Search for the cell housing the specified text and yield its [x, y] center coordinate. 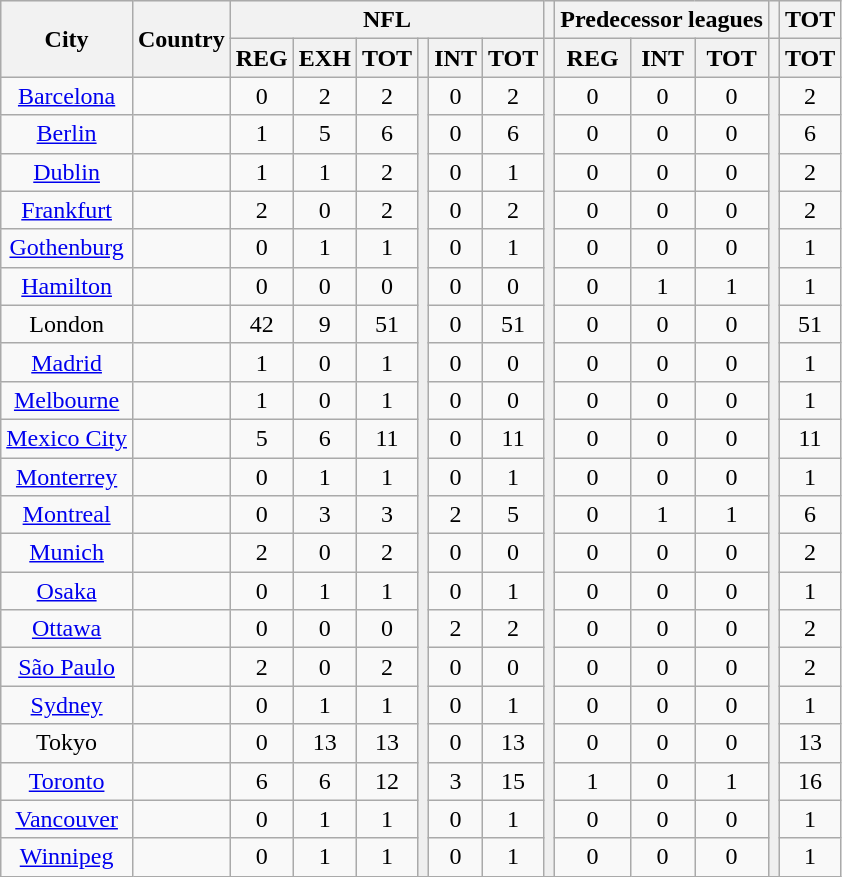
Country [181, 39]
Predecessor leagues [662, 20]
Winnipeg [67, 857]
Frankfurt [67, 210]
Vancouver [67, 819]
London [67, 324]
Berlin [67, 134]
Mexico City [67, 438]
Sydney [67, 705]
9 [324, 324]
City [67, 39]
Tokyo [67, 743]
Madrid [67, 362]
Dublin [67, 172]
Barcelona [67, 96]
42 [262, 324]
16 [810, 781]
Ottawa [67, 629]
Toronto [67, 781]
São Paulo [67, 667]
12 [386, 781]
Monterrey [67, 477]
Munich [67, 553]
EXH [324, 58]
NFL [387, 20]
Osaka [67, 591]
Hamilton [67, 286]
Melbourne [67, 400]
Montreal [67, 515]
Gothenburg [67, 248]
15 [512, 781]
